Locate the cell with the specified text and output its [x, y] center coordinate. 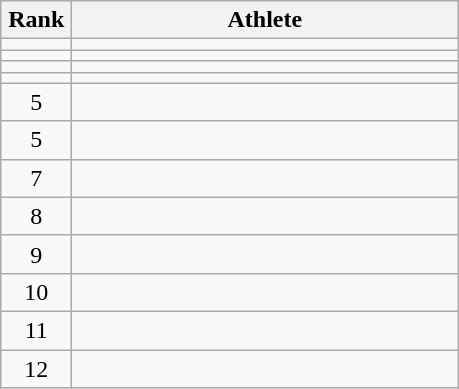
Athlete [265, 20]
9 [36, 254]
8 [36, 216]
Rank [36, 20]
12 [36, 369]
7 [36, 178]
10 [36, 292]
11 [36, 330]
